Identify which cell holds the provided text, then report its [X, Y] central coordinate. 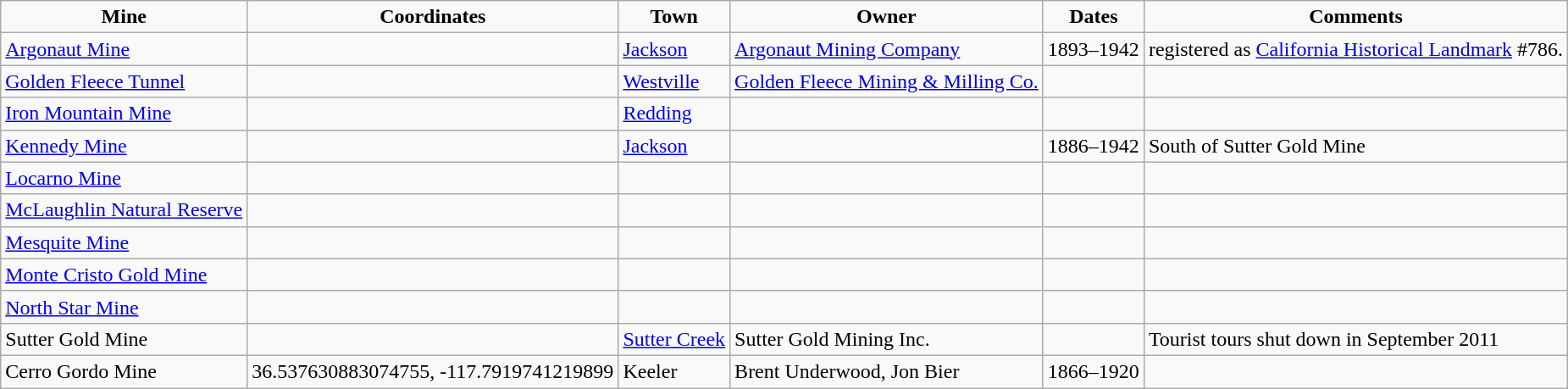
Redding [674, 114]
Kennedy Mine [124, 146]
Town [674, 17]
North Star Mine [124, 307]
Argonaut Mining Company [887, 49]
1886–1942 [1093, 146]
Tourist tours shut down in September 2011 [1355, 339]
Comments [1355, 17]
1866–1920 [1093, 371]
Sutter Creek [674, 339]
36.537630883074755, -117.7919741219899 [433, 371]
Mesquite Mine [124, 242]
Sutter Gold Mine [124, 339]
Westville [674, 81]
registered as California Historical Landmark #786. [1355, 49]
Cerro Gordo Mine [124, 371]
Locarno Mine [124, 178]
South of Sutter Gold Mine [1355, 146]
Brent Underwood, Jon Bier [887, 371]
1893–1942 [1093, 49]
Sutter Gold Mining Inc. [887, 339]
Golden Fleece Tunnel [124, 81]
Mine [124, 17]
Dates [1093, 17]
Keeler [674, 371]
Owner [887, 17]
Golden Fleece Mining & Milling Co. [887, 81]
Coordinates [433, 17]
Iron Mountain Mine [124, 114]
Argonaut Mine [124, 49]
Monte Cristo Gold Mine [124, 275]
McLaughlin Natural Reserve [124, 210]
